Scan for the cell matching the given text and deliver its [x, y] coordinate at center. 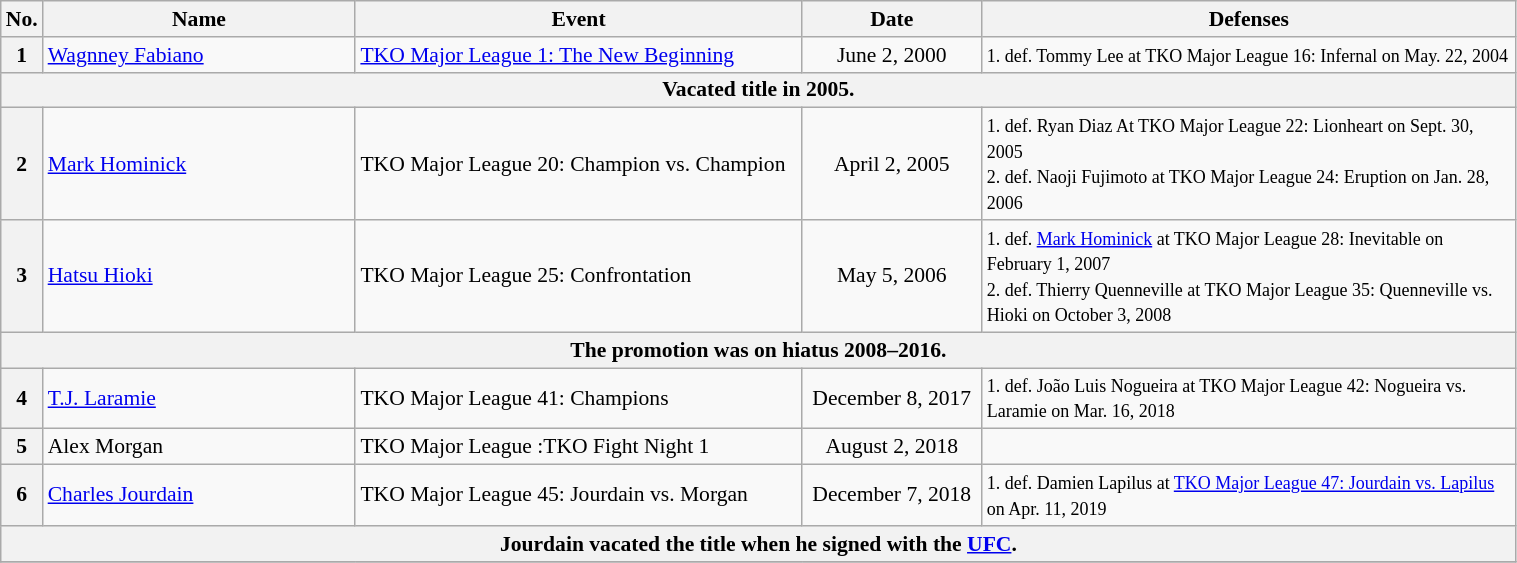
1 [22, 55]
3 [22, 276]
August 2, 2018 [892, 447]
TKO Major League 41: Champions [578, 398]
TKO Major League 45: Jourdain vs. Morgan [578, 496]
April 2, 2005 [892, 164]
6 [22, 496]
Wagnney Fabiano [200, 55]
4 [22, 398]
Hatsu Hioki [200, 276]
Date [892, 19]
TKO Major League 1: The New Beginning [578, 55]
1. def. Ryan Diaz At TKO Major League 22: Lionheart on Sept. 30, 2005 2. def. Naoji Fujimoto at TKO Major League 24: Eruption on Jan. 28, 2006 [1249, 164]
1. def. João Luis Nogueira at TKO Major League 42: Nogueira vs. Laramie on Mar. 16, 2018 [1249, 398]
Defenses [1249, 19]
1. def. Damien Lapilus at TKO Major League 47: Jourdain vs. Lapilus on Apr. 11, 2019 [1249, 496]
2 [22, 164]
December 7, 2018 [892, 496]
December 8, 2017 [892, 398]
T.J. Laramie [200, 398]
TKO Major League 20: Champion vs. Champion [578, 164]
1. def. Tommy Lee at TKO Major League 16: Infernal on May. 22, 2004 [1249, 55]
No. [22, 19]
TKO Major League 25: Confrontation [578, 276]
Vacated title in 2005. [758, 90]
Charles Jourdain [200, 496]
June 2, 2000 [892, 55]
TKO Major League :TKO Fight Night 1 [578, 447]
Name [200, 19]
Mark Hominick [200, 164]
The promotion was on hiatus 2008–2016. [758, 350]
Event [578, 19]
5 [22, 447]
Alex Morgan [200, 447]
May 5, 2006 [892, 276]
Jourdain vacated the title when he signed with the UFC. [758, 544]
